From the cell containing the given text, extract its center point as (x, y) coordinate. 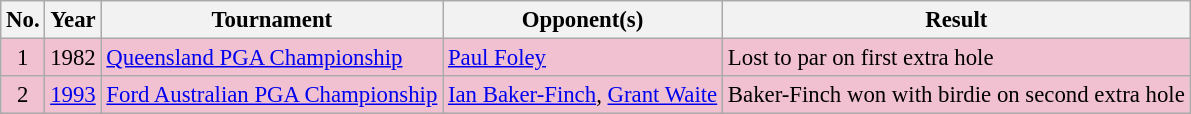
Tournament (272, 20)
1993 (73, 95)
Paul Foley (583, 58)
Opponent(s) (583, 20)
Ian Baker-Finch, Grant Waite (583, 95)
Result (957, 20)
2 (23, 95)
Lost to par on first extra hole (957, 58)
No. (23, 20)
Baker-Finch won with birdie on second extra hole (957, 95)
1 (23, 58)
Year (73, 20)
Ford Australian PGA Championship (272, 95)
1982 (73, 58)
Queensland PGA Championship (272, 58)
